Pinpoint the cell where the given text exists, returning its [x, y] midpoint coordinate. 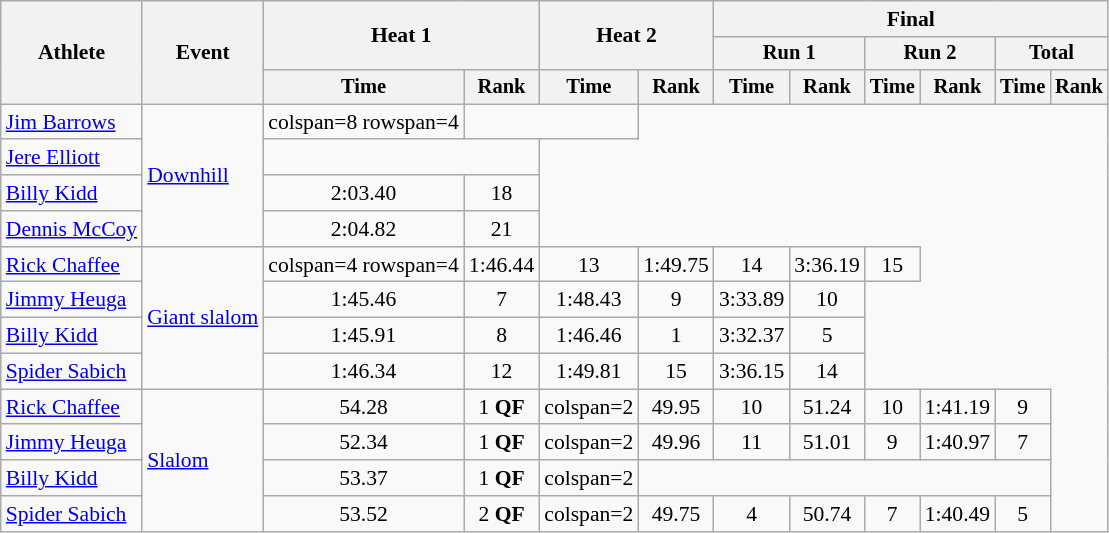
1:48.43 [588, 300]
12 [502, 372]
3:36.15 [752, 372]
21 [502, 229]
8 [502, 336]
Run 1 [790, 54]
Dennis McCoy [72, 229]
1:49.81 [588, 372]
1:45.91 [364, 336]
Heat 2 [626, 36]
4 [752, 514]
50.74 [826, 514]
Final [911, 19]
1:45.46 [364, 300]
1:49.75 [676, 265]
51.01 [826, 443]
Slalom [202, 460]
54.28 [364, 407]
2:03.40 [364, 193]
1:46.34 [364, 372]
Event [202, 52]
3:32.37 [752, 336]
52.34 [364, 443]
2 QF [502, 514]
53.52 [364, 514]
Giant slalom [202, 318]
Total [1051, 54]
18 [502, 193]
Athlete [72, 52]
Heat 1 [401, 36]
1:40.97 [958, 443]
colspan=4 rowspan=4 [364, 265]
1:41.19 [958, 407]
Downhill [202, 175]
Jim Barrows [72, 122]
1:40.49 [958, 514]
51.24 [826, 407]
Jere Elliott [72, 158]
3:33.89 [752, 300]
49.75 [676, 514]
49.95 [676, 407]
49.96 [676, 443]
2:04.82 [364, 229]
11 [752, 443]
53.37 [364, 478]
3:36.19 [826, 265]
1 [676, 336]
colspan=8 rowspan=4 [364, 122]
1:46.46 [588, 336]
Run 2 [930, 54]
13 [588, 265]
1:46.44 [502, 265]
